Identify which cell holds the provided text, then report its (x, y) central coordinate. 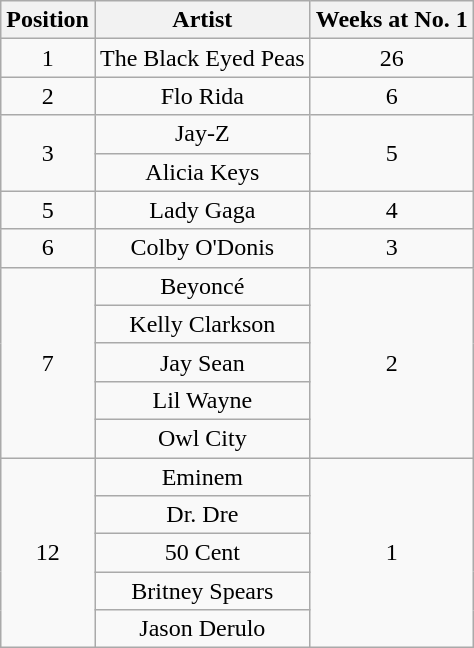
26 (392, 58)
Jay Sean (202, 362)
Beyoncé (202, 286)
Alicia Keys (202, 172)
12 (48, 553)
Colby O'Donis (202, 248)
Artist (202, 20)
Flo Rida (202, 96)
Eminem (202, 477)
Owl City (202, 438)
Britney Spears (202, 591)
50 Cent (202, 553)
Lil Wayne (202, 400)
Jason Derulo (202, 629)
Dr. Dre (202, 515)
Jay-Z (202, 134)
4 (392, 210)
7 (48, 362)
Weeks at No. 1 (392, 20)
The Black Eyed Peas (202, 58)
Position (48, 20)
Kelly Clarkson (202, 324)
Lady Gaga (202, 210)
